Search for the cell housing the specified text and yield its [x, y] center coordinate. 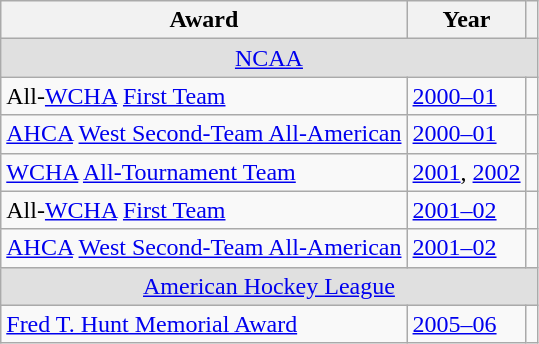
NCAA [269, 58]
Year [466, 20]
Fred T. Hunt Memorial Award [204, 324]
WCHA All-Tournament Team [204, 172]
2001, 2002 [466, 172]
American Hockey League [269, 286]
2005–06 [466, 324]
Award [204, 20]
